Scan for the cell matching the given text and deliver its (X, Y) coordinate at center. 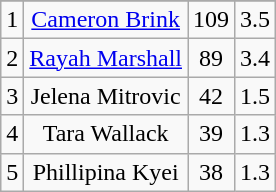
4 (12, 134)
3.4 (256, 58)
39 (212, 134)
1.5 (256, 96)
Cameron Brink (106, 20)
Jelena Mitrovic (106, 96)
38 (212, 172)
3 (12, 96)
2 (12, 58)
42 (212, 96)
Phillipina Kyei (106, 172)
Tara Wallack (106, 134)
89 (212, 58)
3.5 (256, 20)
1 (12, 20)
5 (12, 172)
Rayah Marshall (106, 58)
109 (212, 20)
